For the text-containing cell, return its midpoint in [X, Y] coordinate format. 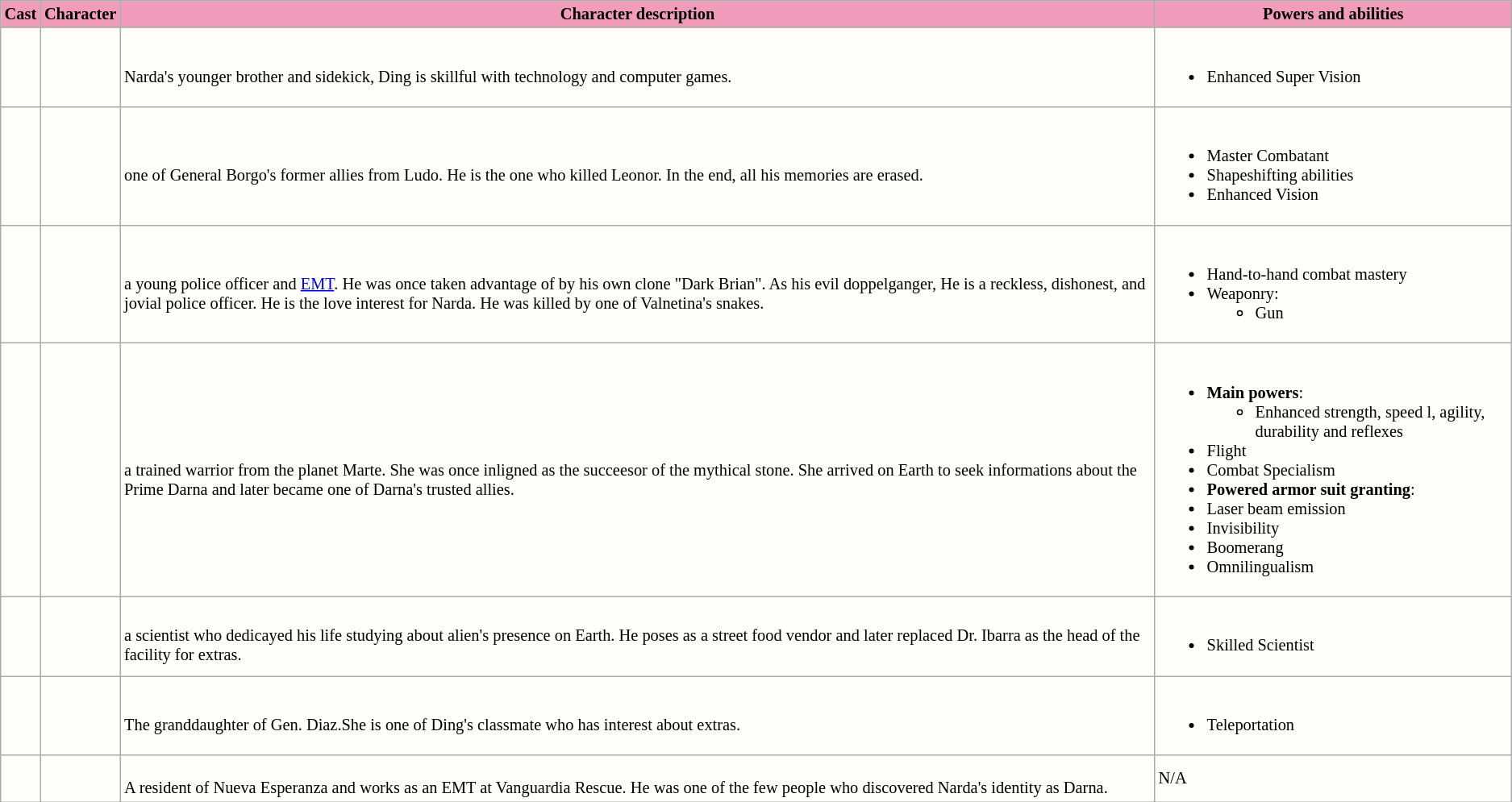
A resident of Nueva Esperanza and works as an EMT at Vanguardia Rescue. He was one of the few people who discovered Narda's identity as Darna. [637, 779]
N/A [1334, 779]
Skilled Scientist [1334, 636]
The granddaughter of Gen. Diaz.She is one of Ding's classmate who has interest about extras. [637, 715]
Teleportation [1334, 715]
Hand-to-hand combat masteryWeaponry:Gun [1334, 284]
Enhanced Super Vision [1334, 67]
Character [81, 14]
Cast [21, 14]
Character description [637, 14]
Narda's younger brother and sidekick, Ding is skillful with technology and computer games. [637, 67]
Powers and abilities [1334, 14]
one of General Borgo's former allies from Ludo. He is the one who killed Leonor. In the end, all his memories are erased. [637, 165]
Master CombatantShapeshifting abilitiesEnhanced Vision [1334, 165]
